Determine the [X, Y] coordinate at the center of the cell enclosing the given text.  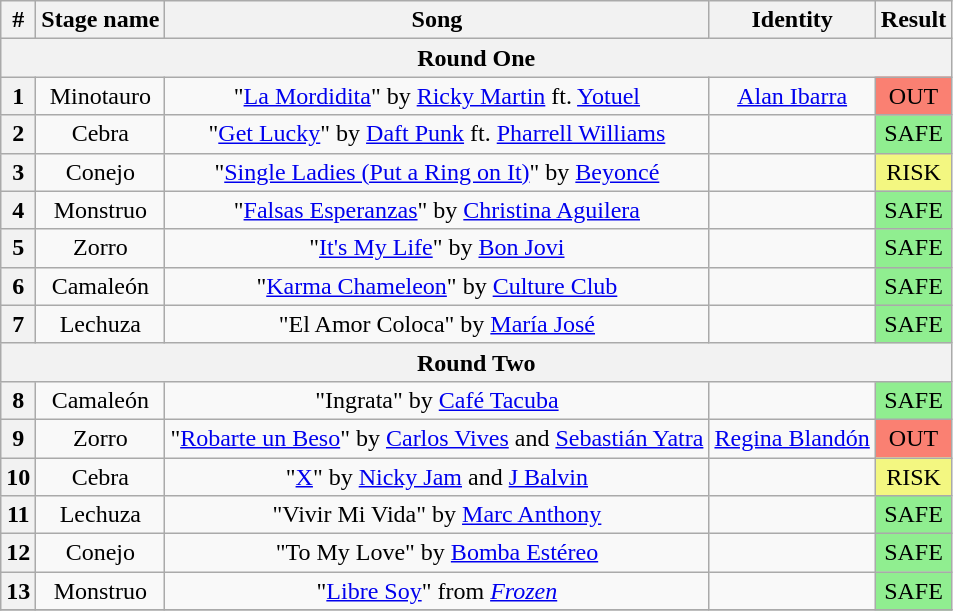
"Libre Soy" from Frozen [437, 591]
"Robarte un Beso" by Carlos Vives and Sebastián Yatra [437, 438]
8 [18, 400]
Alan Ibarra [792, 96]
"Ingrata" by Café Tacuba [437, 400]
Stage name [100, 20]
Round One [476, 58]
6 [18, 286]
"La Mordidita" by Ricky Martin ft. Yotuel [437, 96]
"Get Lucky" by Daft Punk ft. Pharrell Williams [437, 134]
13 [18, 591]
7 [18, 324]
"X" by Nicky Jam and J Balvin [437, 477]
"It's My Life" by Bon Jovi [437, 248]
2 [18, 134]
"To My Love" by Bomba Estéreo [437, 553]
11 [18, 515]
"El Amor Coloca" by María José [437, 324]
3 [18, 172]
1 [18, 96]
"Karma Chameleon" by Culture Club [437, 286]
"Vivir Mi Vida" by Marc Anthony [437, 515]
9 [18, 438]
4 [18, 210]
Identity [792, 20]
"Single Ladies (Put a Ring on It)" by Beyoncé [437, 172]
Song [437, 20]
10 [18, 477]
Minotauro [100, 96]
# [18, 20]
Result [913, 20]
Round Two [476, 362]
5 [18, 248]
12 [18, 553]
Regina Blandón [792, 438]
"Falsas Esperanzas" by Christina Aguilera [437, 210]
